For the text-containing cell, return its midpoint in (X, Y) coordinate format. 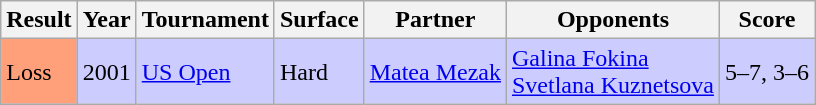
Year (106, 20)
5–7, 3–6 (766, 72)
Surface (319, 20)
Score (766, 20)
US Open (205, 72)
Hard (319, 72)
2001 (106, 72)
Partner (435, 20)
Result (39, 20)
Opponents (612, 20)
Tournament (205, 20)
Loss (39, 72)
Matea Mezak (435, 72)
Galina Fokina Svetlana Kuznetsova (612, 72)
